From the cell containing the given text, extract its center point as (x, y) coordinate. 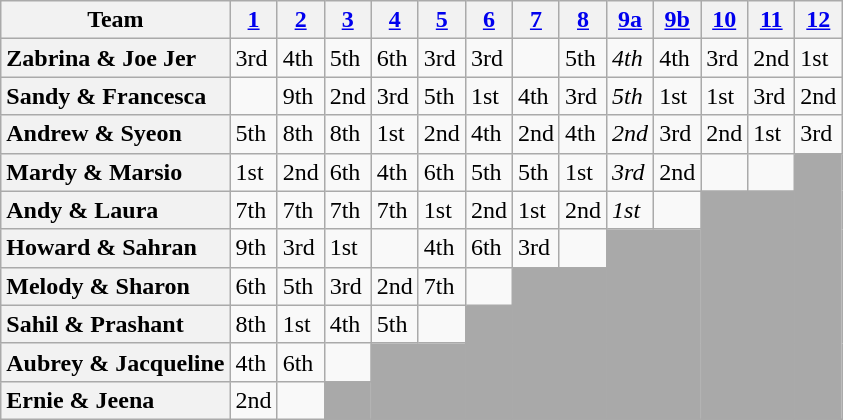
11 (772, 20)
1 (254, 20)
7 (536, 20)
2 (300, 20)
Zabrina & Joe Jer (116, 58)
Team (116, 20)
Ernie & Jeena (116, 400)
4 (394, 20)
Aubrey & Jacqueline (116, 362)
12 (818, 20)
Andrew & Syeon (116, 134)
3 (348, 20)
9a (630, 20)
10 (724, 20)
Sahil & Prashant (116, 324)
Howard & Sahran (116, 248)
6 (488, 20)
5 (442, 20)
Mardy & Marsio (116, 172)
Melody & Sharon (116, 286)
9b (678, 20)
8 (582, 20)
Andy & Laura (116, 210)
Sandy & Francesca (116, 96)
